For the text-containing cell, return its midpoint in (X, Y) coordinate format. 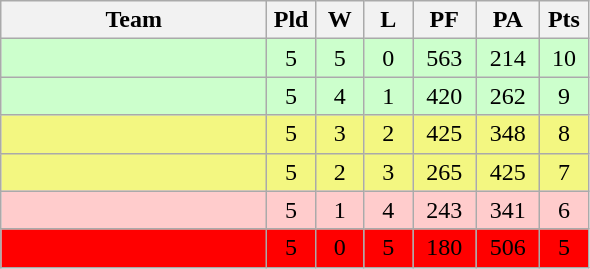
7 (564, 172)
PF (444, 20)
L (388, 20)
563 (444, 58)
8 (564, 134)
PA (508, 20)
243 (444, 210)
265 (444, 172)
420 (444, 96)
9 (564, 96)
Pld (292, 20)
262 (508, 96)
Team (134, 20)
W (340, 20)
10 (564, 58)
214 (508, 58)
506 (508, 248)
348 (508, 134)
Pts (564, 20)
180 (444, 248)
341 (508, 210)
6 (564, 210)
